Output the [x, y] coordinate of the center of the cell containing the given text.  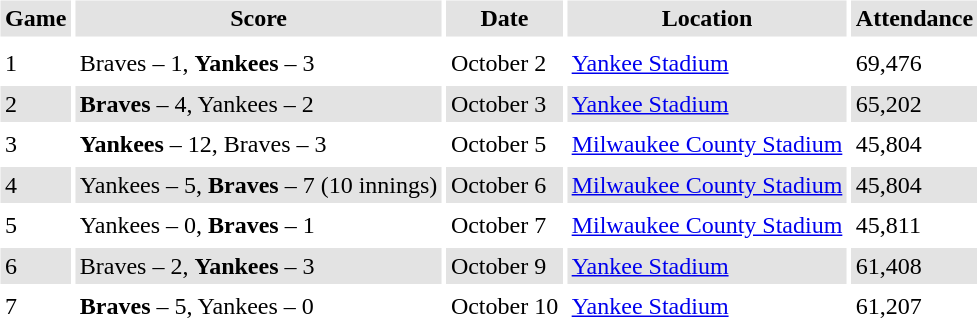
Yankees – 0, Braves – 1 [258, 226]
October 3 [504, 104]
5 [35, 226]
61,408 [914, 266]
October 7 [504, 226]
Yankees – 12, Braves – 3 [258, 144]
Braves – 1, Yankees – 3 [258, 64]
65,202 [914, 104]
Yankees – 5, Braves – 7 (10 innings) [258, 185]
45,811 [914, 226]
October 2 [504, 64]
2 [35, 104]
Braves – 2, Yankees – 3 [258, 266]
3 [35, 144]
69,476 [914, 64]
October 9 [504, 266]
Date [504, 18]
Location [707, 18]
4 [35, 185]
1 [35, 64]
Attendance [914, 18]
6 [35, 266]
October 6 [504, 185]
Braves – 4, Yankees – 2 [258, 104]
Score [258, 18]
Game [35, 18]
October 5 [504, 144]
